Locate the cell with the specified text and output its [x, y] center coordinate. 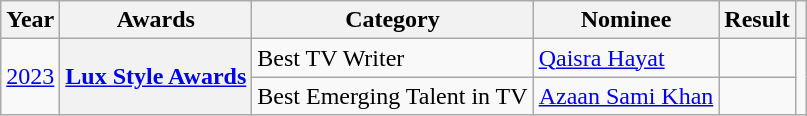
Lux Style Awards [156, 77]
Nominee [626, 20]
Best Emerging Talent in TV [392, 96]
Qaisra Hayat [626, 58]
Azaan Sami Khan [626, 96]
Category [392, 20]
Awards [156, 20]
Year [30, 20]
2023 [30, 77]
Result [757, 20]
Best TV Writer [392, 58]
